Identify which cell holds the provided text, then report its [X, Y] central coordinate. 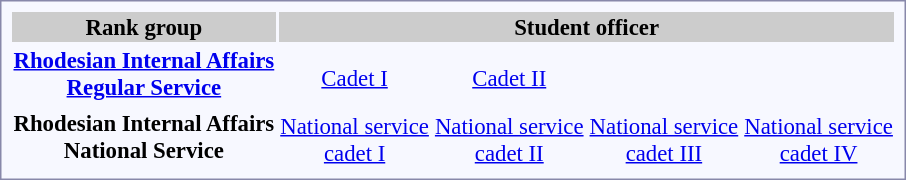
National servicecadet I [355, 140]
National servicecadet IV [819, 140]
National servicecadet III [664, 140]
Cadet I [355, 78]
Rank group [144, 27]
Rhodesian Internal AffairsNational Service [144, 136]
Cadet II [509, 78]
Student officer [587, 27]
National servicecadet II [509, 140]
Rhodesian Internal AffairsRegular Service [144, 74]
